Return (X, Y) of the center of cell containing provided text 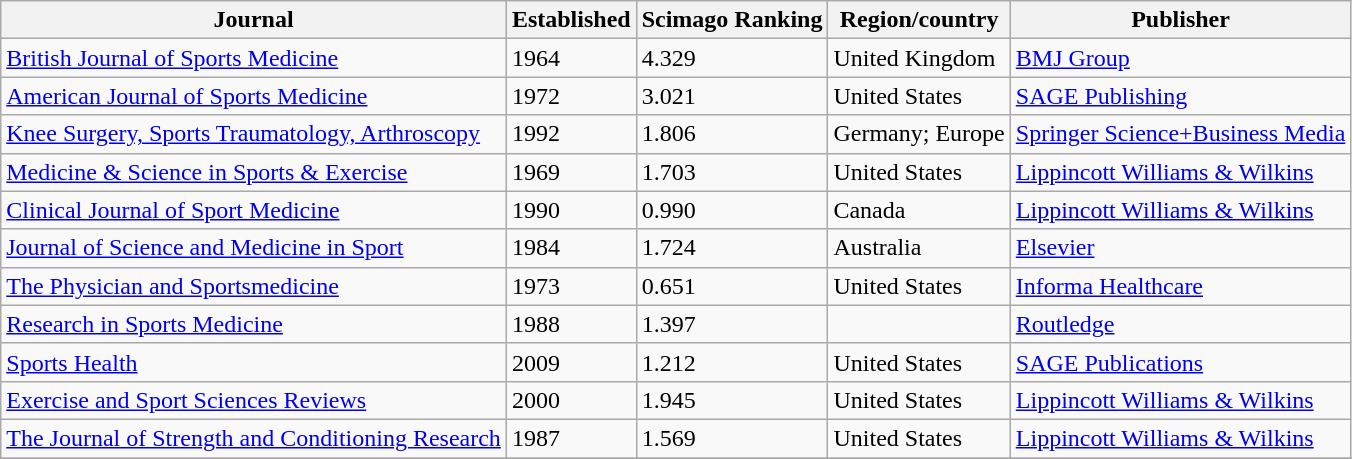
British Journal of Sports Medicine (254, 58)
1.703 (732, 172)
SAGE Publications (1180, 362)
Informa Healthcare (1180, 286)
1.569 (732, 438)
Scimago Ranking (732, 20)
1964 (571, 58)
0.651 (732, 286)
Journal (254, 20)
BMJ Group (1180, 58)
Springer Science+Business Media (1180, 134)
3.021 (732, 96)
1987 (571, 438)
1992 (571, 134)
Established (571, 20)
Canada (919, 210)
Exercise and Sport Sciences Reviews (254, 400)
United Kingdom (919, 58)
Region/country (919, 20)
Knee Surgery, Sports Traumatology, Arthroscopy (254, 134)
1988 (571, 324)
Clinical Journal of Sport Medicine (254, 210)
2009 (571, 362)
Publisher (1180, 20)
Sports Health (254, 362)
Germany; Europe (919, 134)
1.212 (732, 362)
The Physician and Sportsmedicine (254, 286)
1984 (571, 248)
1.806 (732, 134)
Journal of Science and Medicine in Sport (254, 248)
4.329 (732, 58)
SAGE Publishing (1180, 96)
Routledge (1180, 324)
1.945 (732, 400)
American Journal of Sports Medicine (254, 96)
Research in Sports Medicine (254, 324)
Australia (919, 248)
1.724 (732, 248)
1.397 (732, 324)
Elsevier (1180, 248)
1972 (571, 96)
The Journal of Strength and Conditioning Research (254, 438)
2000 (571, 400)
1969 (571, 172)
1990 (571, 210)
1973 (571, 286)
Medicine & Science in Sports & Exercise (254, 172)
0.990 (732, 210)
